Locate the cell with the specified text and output its (x, y) center coordinate. 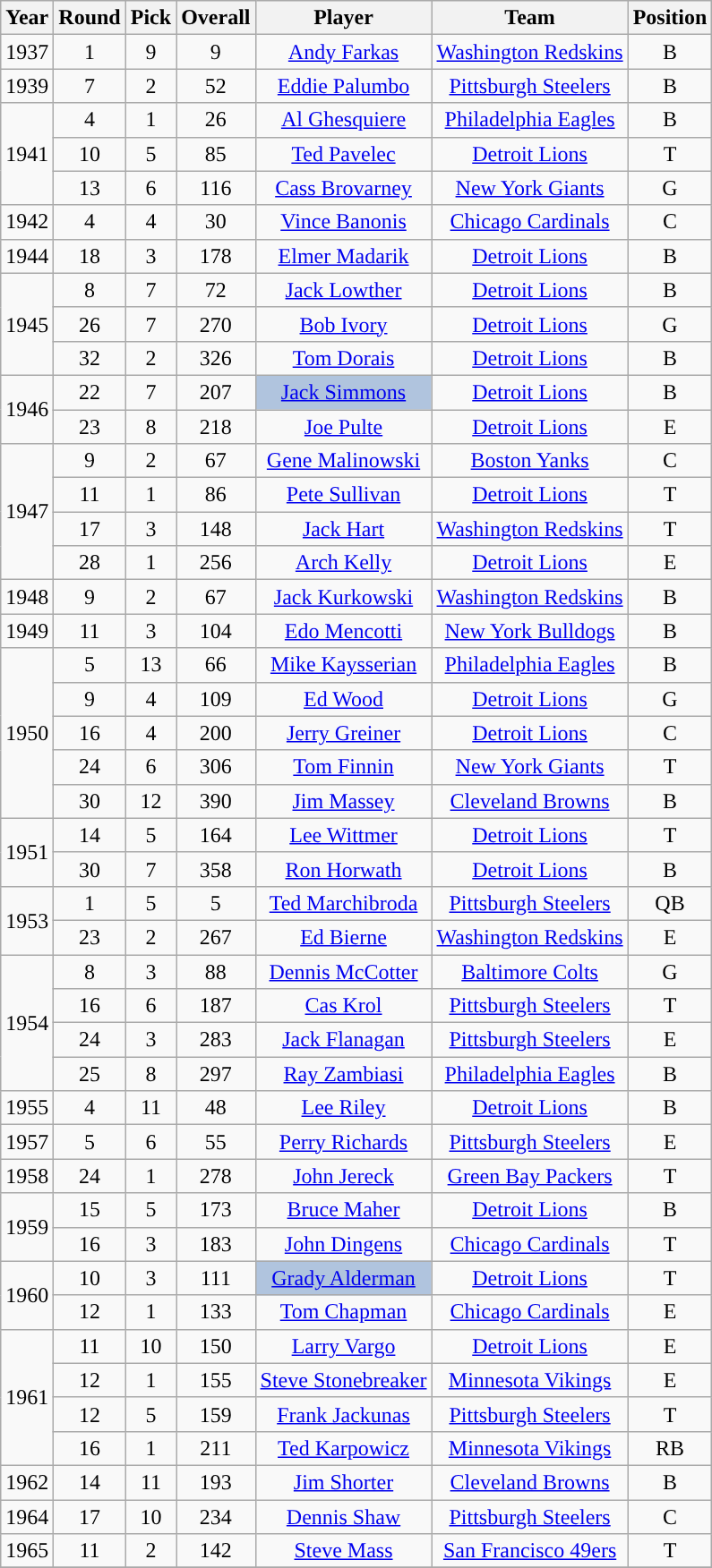
32 (90, 358)
Lee Wittmer (344, 835)
Round (90, 18)
Edo Mencotti (344, 631)
1945 (27, 324)
John Dingens (344, 1244)
211 (216, 1448)
358 (216, 869)
Jim Massey (344, 801)
218 (216, 427)
193 (216, 1482)
187 (216, 1006)
155 (216, 1380)
234 (216, 1517)
173 (216, 1210)
San Francisco 49ers (530, 1551)
Baltimore Colts (530, 971)
86 (216, 495)
256 (216, 563)
1955 (27, 1108)
55 (216, 1142)
QB (670, 903)
1944 (27, 256)
1965 (27, 1551)
66 (216, 665)
88 (216, 971)
Vince Banonis (344, 222)
RB (670, 1448)
Tom Dorais (344, 358)
104 (216, 631)
150 (216, 1346)
142 (216, 1551)
Tom Finnin (344, 767)
183 (216, 1244)
148 (216, 529)
1960 (27, 1295)
28 (90, 563)
Gene Malinowski (344, 461)
Eddie Palumbo (344, 86)
Ron Horwath (344, 869)
111 (216, 1278)
Grady Alderman (344, 1278)
22 (90, 392)
1948 (27, 597)
1957 (27, 1142)
Jack Simmons (344, 392)
Bob Ivory (344, 324)
Lee Riley (344, 1108)
John Jereck (344, 1176)
164 (216, 835)
Jack Hart (344, 529)
267 (216, 937)
159 (216, 1414)
1939 (27, 86)
Green Bay Packers (530, 1176)
1937 (27, 52)
Joe Pulte (344, 427)
Player (344, 18)
116 (216, 188)
Ed Wood (344, 699)
1953 (27, 920)
1961 (27, 1397)
1962 (27, 1482)
Steve Stonebreaker (344, 1380)
Ted Karpowicz (344, 1448)
85 (216, 154)
New York Bulldogs (530, 631)
Jerry Greiner (344, 733)
52 (216, 86)
278 (216, 1176)
326 (216, 358)
Jim Shorter (344, 1482)
Boston Yanks (530, 461)
Arch Kelly (344, 563)
390 (216, 801)
Jack Flanagan (344, 1040)
Andy Farkas (344, 52)
15 (90, 1210)
133 (216, 1312)
Dennis Shaw (344, 1517)
72 (216, 290)
1951 (27, 852)
297 (216, 1074)
Jack Lowther (344, 290)
Team (530, 18)
306 (216, 767)
Ted Pavelec (344, 154)
Al Ghesquiere (344, 120)
1959 (27, 1227)
18 (90, 256)
Cass Brovarney (344, 188)
Elmer Madarik (344, 256)
1941 (27, 154)
Year (27, 18)
48 (216, 1108)
Overall (216, 18)
178 (216, 256)
Pick (150, 18)
Dennis McCotter (344, 971)
1954 (27, 1022)
Pete Sullivan (344, 495)
Bruce Maher (344, 1210)
Frank Jackunas (344, 1414)
283 (216, 1040)
Cas Krol (344, 1006)
1949 (27, 631)
1950 (27, 733)
Mike Kaysserian (344, 665)
Ed Bierne (344, 937)
Perry Richards (344, 1142)
Steve Mass (344, 1551)
Ted Marchibroda (344, 903)
109 (216, 699)
207 (216, 392)
Position (670, 18)
270 (216, 324)
200 (216, 733)
1946 (27, 409)
Larry Vargo (344, 1346)
1964 (27, 1517)
1947 (27, 512)
Ray Zambiasi (344, 1074)
25 (90, 1074)
1942 (27, 222)
Jack Kurkowski (344, 597)
Tom Chapman (344, 1312)
1958 (27, 1176)
